Extract the (x, y) coordinate from the center of the cell holding the provided text.  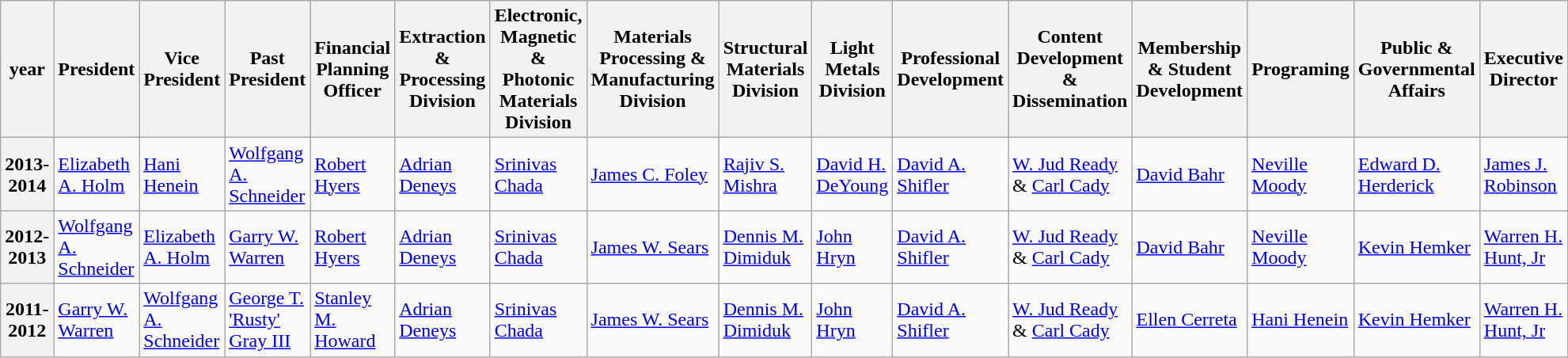
David H. DeYoung (852, 174)
Edward D. Herderick (1417, 174)
Ellen Cerreta (1190, 320)
Structural Materials Division (765, 70)
Content Development & Dissemination (1070, 70)
year (27, 70)
Programing (1301, 70)
Light Metals Division (852, 70)
Extraction & Processing Division (442, 70)
Membership & Student Development (1190, 70)
George T. 'Rusty' Gray III (268, 320)
Executive Director (1523, 70)
Past President (268, 70)
Stanley M. Howard (353, 320)
Financial Planning Officer (353, 70)
Vice President (182, 70)
2013-2014 (27, 174)
Professional Development (951, 70)
James C. Foley (652, 174)
President (97, 70)
Rajiv S. Mishra (765, 174)
Materials Processing & Manufacturing Division (652, 70)
Electronic, Magnetic & Photonic Materials Division (538, 70)
2012-2013 (27, 247)
James J. Robinson (1523, 174)
Public & Governmental Affairs (1417, 70)
2011-2012 (27, 320)
